Capture the cell that displays the provided text and extract its (X, Y) central coordinate. 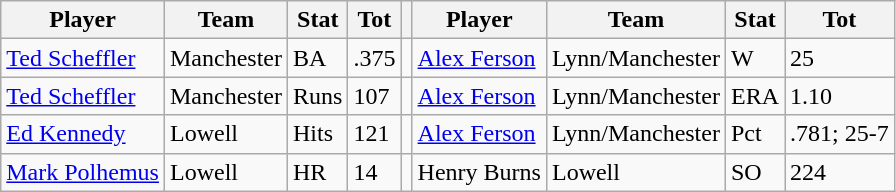
SO (754, 172)
Runs (318, 96)
25 (840, 58)
121 (374, 134)
.781; 25-7 (840, 134)
.375 (374, 58)
Ed Kennedy (83, 134)
ERA (754, 96)
Mark Polhemus (83, 172)
107 (374, 96)
224 (840, 172)
HR (318, 172)
1.10 (840, 96)
W (754, 58)
Henry Burns (479, 172)
Pct (754, 134)
Hits (318, 134)
14 (374, 172)
BA (318, 58)
